Pinpoint the cell where the given text exists, returning its (x, y) midpoint coordinate. 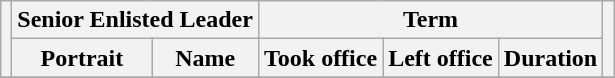
Duration (550, 58)
Name (205, 58)
Senior Enlisted Leader (136, 20)
Took office (320, 58)
Term (430, 20)
Left office (441, 58)
Portrait (82, 58)
